Output the [x, y] coordinate of the center of the cell containing the given text.  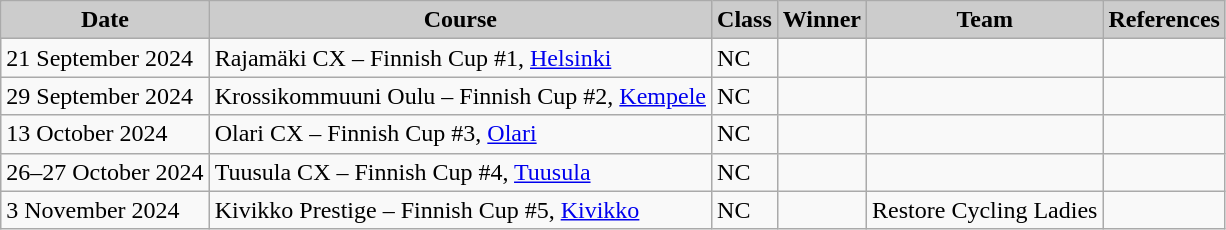
13 October 2024 [105, 134]
Course [460, 20]
Restore Cycling Ladies [985, 210]
Olari CX – Finnish Cup #3, Olari [460, 134]
Krossikommuuni Oulu – Finnish Cup #2, Kempele [460, 96]
Class [745, 20]
26–27 October 2024 [105, 172]
29 September 2024 [105, 96]
21 September 2024 [105, 58]
Winner [822, 20]
Rajamäki CX – Finnish Cup #1, Helsinki [460, 58]
Kivikko Prestige – Finnish Cup #5, Kivikko [460, 210]
Tuusula CX – Finnish Cup #4, Tuusula [460, 172]
Team [985, 20]
3 November 2024 [105, 210]
Date [105, 20]
References [1164, 20]
